Extract the (x, y) coordinate from the center of the cell holding the provided text.  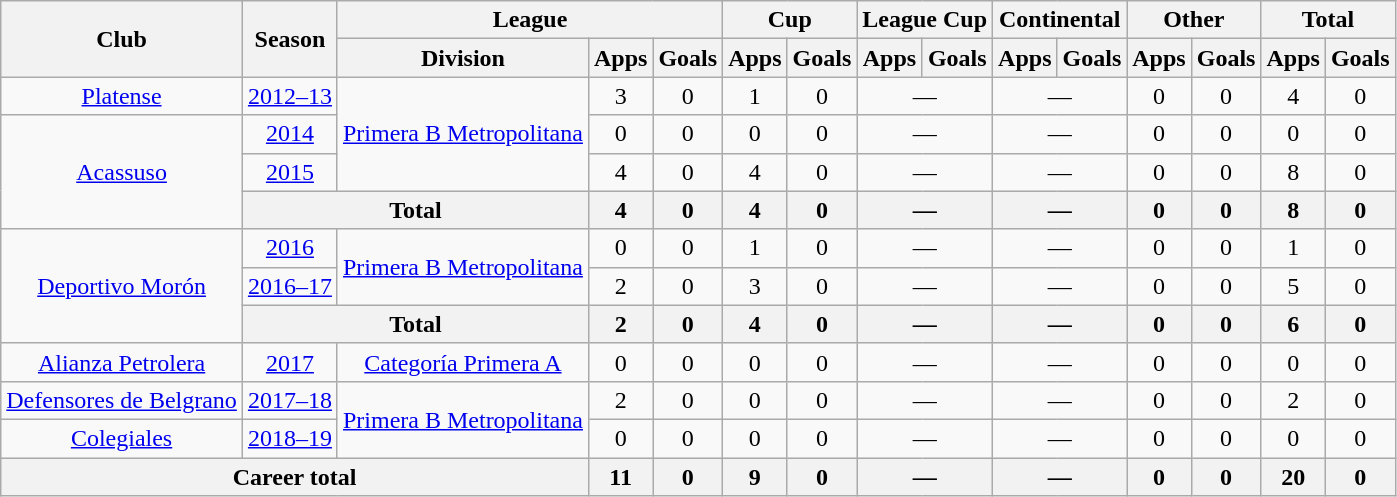
2017–18 (290, 400)
Platense (122, 96)
2016 (290, 248)
Acassuso (122, 172)
2016–17 (290, 286)
6 (1293, 324)
2014 (290, 134)
Categoría Primera A (462, 362)
Career total (295, 477)
2017 (290, 362)
5 (1293, 286)
League (530, 20)
20 (1293, 477)
Season (290, 39)
Defensores de Belgrano (122, 400)
Cup (790, 20)
Deportivo Morón (122, 286)
Other (1194, 20)
2018–19 (290, 438)
9 (755, 477)
Club (122, 39)
11 (620, 477)
League Cup (925, 20)
Alianza Petrolera (122, 362)
2012–13 (290, 96)
2015 (290, 172)
Colegiales (122, 438)
Division (462, 58)
Continental (1060, 20)
